Search for the cell housing the specified text and yield its (x, y) center coordinate. 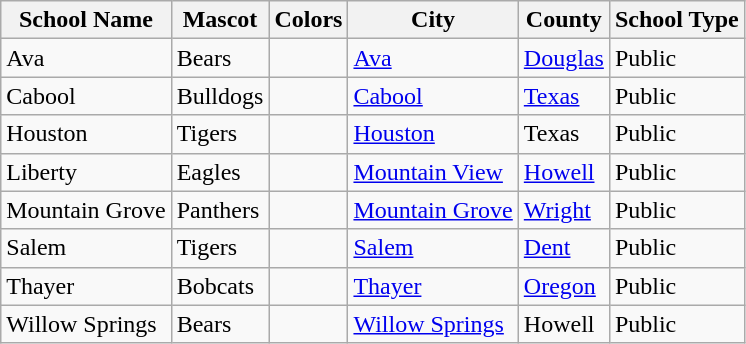
Dent (564, 248)
Mascot (220, 20)
Mountain View (433, 172)
Liberty (86, 172)
Douglas (564, 58)
School Type (676, 20)
Eagles (220, 172)
County (564, 20)
School Name (86, 20)
Colors (308, 20)
City (433, 20)
Panthers (220, 210)
Bobcats (220, 286)
Bulldogs (220, 96)
Wright (564, 210)
Oregon (564, 286)
